Detect which cell encompasses the target text, then output its [x, y] center coordinate. 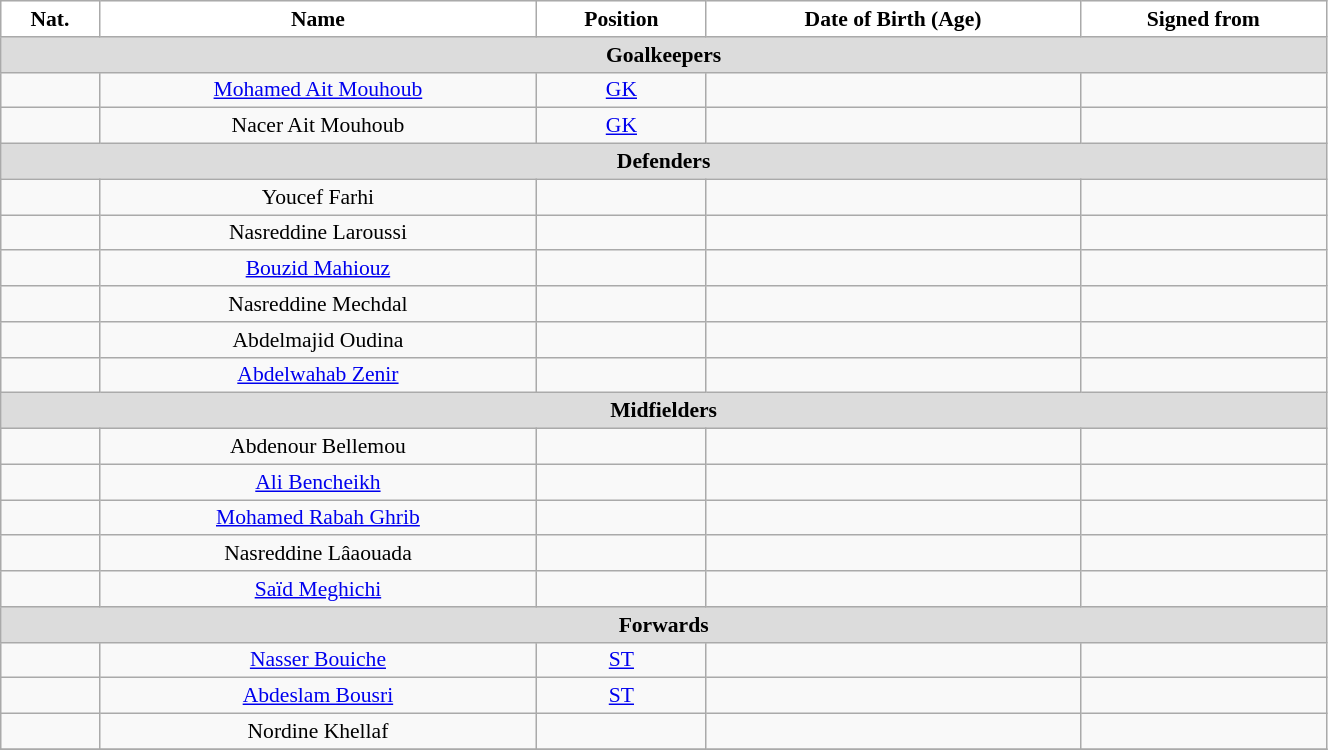
Nasreddine Lâaouada [318, 554]
Nordine Khellaf [318, 732]
Abdelmajid Oudina [318, 340]
Nasser Bouiche [318, 660]
Abdelwahab Zenir [318, 375]
Nasreddine Mechdal [318, 304]
Nacer Ait Mouhoub [318, 126]
Signed from [1203, 19]
Mohamed Rabah Ghrib [318, 518]
Nat. [50, 19]
Bouzid Mahiouz [318, 269]
Forwards [664, 625]
Abdenour Bellemou [318, 447]
Name [318, 19]
Youcef Farhi [318, 197]
Defenders [664, 162]
Position [622, 19]
Midfielders [664, 411]
Abdeslam Bousri [318, 696]
Goalkeepers [664, 55]
Ali Bencheikh [318, 482]
Nasreddine Laroussi [318, 233]
Saïd Meghichi [318, 589]
Date of Birth (Age) [893, 19]
Mohamed Ait Mouhoub [318, 90]
